Search for the cell housing the specified text and yield its (X, Y) center coordinate. 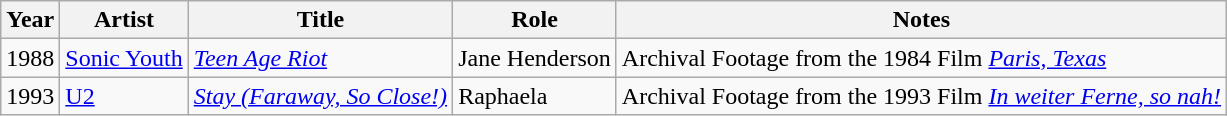
Artist (124, 20)
Archival Footage from the 1993 Film In weiter Ferne, so nah! (921, 96)
1993 (30, 96)
Year (30, 20)
Notes (921, 20)
Role (535, 20)
U2 (124, 96)
Title (320, 20)
Raphaela (535, 96)
Archival Footage from the 1984 Film Paris, Texas (921, 58)
Teen Age Riot (320, 58)
Stay (Faraway, So Close!) (320, 96)
Jane Henderson (535, 58)
Sonic Youth (124, 58)
1988 (30, 58)
